Return the (X, Y) coordinate for the center point of the cell that contains the specified text.  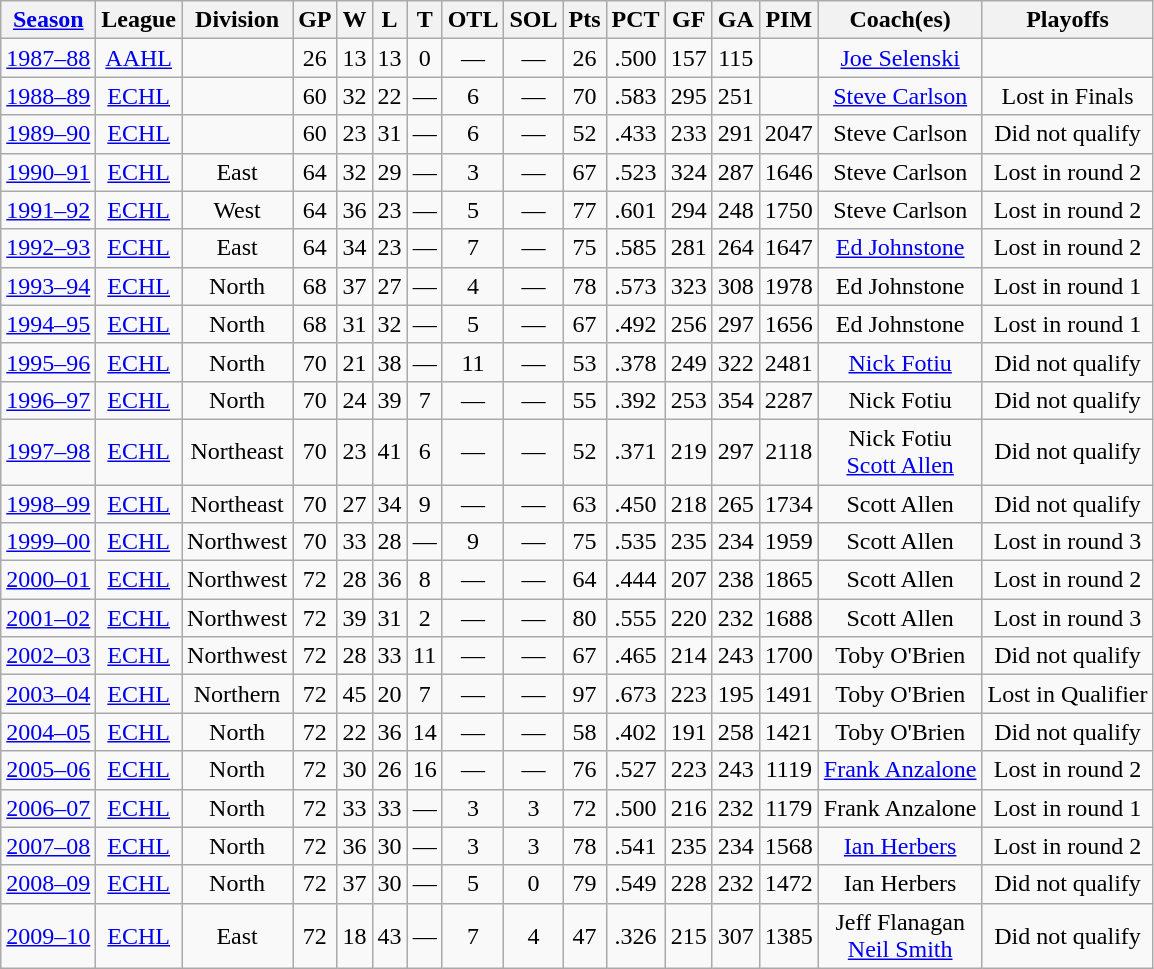
63 (584, 503)
307 (736, 936)
195 (736, 694)
2009–10 (48, 936)
AAHL (139, 58)
322 (736, 362)
Lost in Finals (1068, 96)
16 (424, 770)
220 (688, 618)
228 (688, 884)
PCT (636, 20)
GA (736, 20)
2000–01 (48, 580)
.465 (636, 656)
.541 (636, 846)
79 (584, 884)
323 (688, 286)
.378 (636, 362)
Coach(es) (900, 20)
.371 (636, 452)
219 (688, 452)
W (354, 20)
215 (688, 936)
1990–91 (48, 172)
.673 (636, 694)
2003–04 (48, 694)
291 (736, 134)
47 (584, 936)
Nick Fotiu Scott Allen (900, 452)
207 (688, 580)
1999–00 (48, 542)
.523 (636, 172)
.585 (636, 248)
1992–93 (48, 248)
324 (688, 172)
264 (736, 248)
191 (688, 732)
1568 (788, 846)
.392 (636, 400)
1700 (788, 656)
354 (736, 400)
1989–90 (48, 134)
Playoffs (1068, 20)
1996–97 (48, 400)
38 (390, 362)
.527 (636, 770)
21 (354, 362)
77 (584, 210)
45 (354, 694)
Season (48, 20)
233 (688, 134)
1472 (788, 884)
West (238, 210)
216 (688, 808)
1994–95 (48, 324)
1646 (788, 172)
.535 (636, 542)
20 (390, 694)
97 (584, 694)
258 (736, 732)
58 (584, 732)
287 (736, 172)
2007–08 (48, 846)
SOL (534, 20)
256 (688, 324)
GF (688, 20)
L (390, 20)
1734 (788, 503)
1959 (788, 542)
253 (688, 400)
251 (736, 96)
1995–96 (48, 362)
.492 (636, 324)
18 (354, 936)
308 (736, 286)
8 (424, 580)
2006–07 (48, 808)
41 (390, 452)
League (139, 20)
2047 (788, 134)
295 (688, 96)
2008–09 (48, 884)
2004–05 (48, 732)
265 (736, 503)
294 (688, 210)
1647 (788, 248)
1998–99 (48, 503)
2481 (788, 362)
214 (688, 656)
OTL (473, 20)
1421 (788, 732)
Jeff FlanaganNeil Smith (900, 936)
2002–03 (48, 656)
1119 (788, 770)
29 (390, 172)
24 (354, 400)
115 (736, 58)
2 (424, 618)
.601 (636, 210)
T (424, 20)
157 (688, 58)
Northern (238, 694)
.433 (636, 134)
PIM (788, 20)
43 (390, 936)
1688 (788, 618)
281 (688, 248)
Lost in Qualifier (1068, 694)
.402 (636, 732)
1993–94 (48, 286)
1865 (788, 580)
76 (584, 770)
1997–98 (48, 452)
80 (584, 618)
2005–06 (48, 770)
1987–88 (48, 58)
.444 (636, 580)
1491 (788, 694)
1656 (788, 324)
238 (736, 580)
1179 (788, 808)
GP (315, 20)
Pts (584, 20)
Joe Selenski (900, 58)
.555 (636, 618)
2001–02 (48, 618)
.583 (636, 96)
1385 (788, 936)
.573 (636, 286)
2118 (788, 452)
.450 (636, 503)
1991–92 (48, 210)
Division (238, 20)
2287 (788, 400)
249 (688, 362)
218 (688, 503)
248 (736, 210)
55 (584, 400)
1750 (788, 210)
53 (584, 362)
.549 (636, 884)
.326 (636, 936)
14 (424, 732)
1978 (788, 286)
1988–89 (48, 96)
